Find where the given text appears and provide that cell's center as (x, y) coordinate. 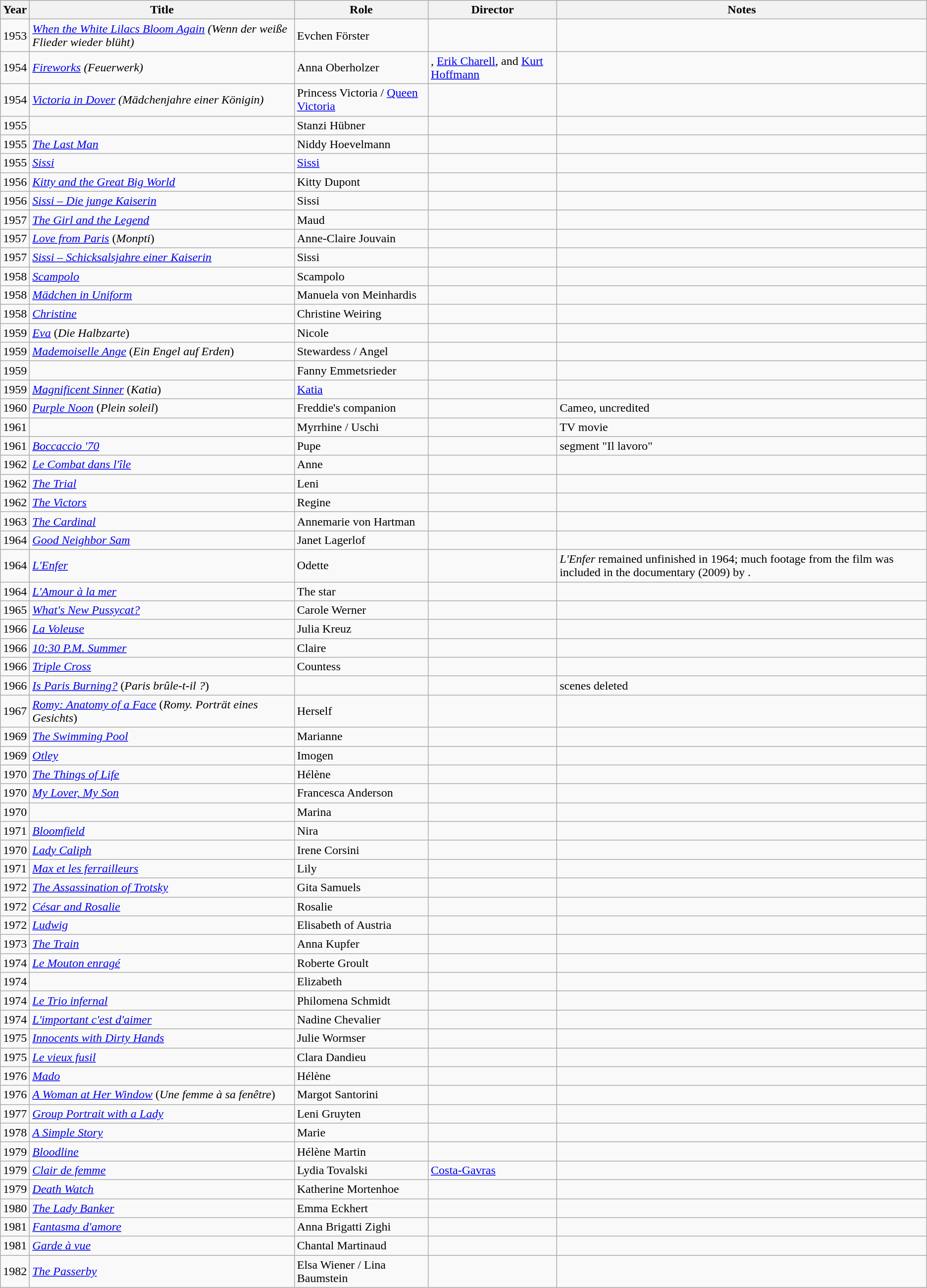
The Things of Life (162, 774)
A Woman at Her Window (Une femme à sa fenêtre) (162, 1095)
Myrrhine / Uschi (361, 427)
Countess (361, 667)
Roberte Groult (361, 963)
Nira (361, 831)
segment "Il lavoro" (742, 446)
Christine (162, 314)
scenes deleted (742, 686)
Fanny Emmetsrieder (361, 371)
Triple Cross (162, 667)
1978 (15, 1132)
Janet Lagerlof (361, 540)
Gita Samuels (361, 887)
1977 (15, 1114)
Julia Kreuz (361, 629)
1953 (15, 36)
What's New Pussycat? (162, 610)
Bloomfield (162, 831)
Stanzi Hübner (361, 125)
Hélène Martin (361, 1151)
The Swimming Pool (162, 737)
1965 (15, 610)
Sissi – Schicksalsjahre einer Kaiserin (162, 257)
, Erik Charell, and Kurt Hoffmann (493, 67)
Philomena Schmidt (361, 1001)
Le Combat dans l'île (162, 465)
Romy: Anatomy of a Face (Romy. Porträt eines Gesichts) (162, 711)
Julie Wormser (361, 1038)
Clara Dandieu (361, 1057)
Leni (361, 483)
Annemarie von Hartman (361, 521)
Innocents with Dirty Hands (162, 1038)
Victoria in Dover (Mädchenjahre einer Königin) (162, 100)
Nadine Chevalier (361, 1020)
Elsa Wiener / Lina Baumstein (361, 1271)
Kitty Dupont (361, 182)
L'Enfer (162, 566)
Anna Kupfer (361, 944)
Eva (Die Halbzarte) (162, 333)
The Trial (162, 483)
Marina (361, 812)
Lily (361, 868)
Clair de femme (162, 1170)
TV movie (742, 427)
My Lover, My Son (162, 793)
Manuela von Meinhardis (361, 295)
1963 (15, 521)
Le Mouton enragé (162, 963)
Claire (361, 648)
The Victors (162, 502)
1980 (15, 1208)
Boccaccio '70 (162, 446)
Christine Weiring (361, 314)
Marianne (361, 737)
Anna Oberholzer (361, 67)
Lydia Tovalski (361, 1170)
Odette (361, 566)
Cameo, uncredited (742, 408)
Lady Caliph (162, 850)
Mädchen in Uniform (162, 295)
Katherine Mortenhoe (361, 1189)
L'important c'est d'aimer (162, 1020)
Maud (361, 219)
César and Rosalie (162, 906)
The Last Man (162, 144)
Katia (361, 389)
Herself (361, 711)
La Voleuse (162, 629)
Group Portrait with a Lady (162, 1114)
Imogen (361, 755)
Fireworks (Feuerwerk) (162, 67)
The Cardinal (162, 521)
When the White Lilacs Bloom Again (Wenn der weiße Flieder wieder blüht) (162, 36)
1982 (15, 1271)
Fantasma d'amore (162, 1227)
The star (361, 591)
The Assassination of Trotsky (162, 887)
Leni Gruyten (361, 1114)
Chantal Martinaud (361, 1246)
Margot Santorini (361, 1095)
Emma Eckhert (361, 1208)
Rosalie (361, 906)
The Lady Banker (162, 1208)
L'Enfer remained unfinished in 1964; much footage from the film was included in the documentary (2009) by . (742, 566)
Francesca Anderson (361, 793)
A Simple Story (162, 1132)
Director (493, 10)
Evchen Förster (361, 36)
Garde à vue (162, 1246)
Mademoiselle Ange (Ein Engel auf Erden) (162, 352)
Anne-Claire Jouvain (361, 238)
Ludwig (162, 925)
Mado (162, 1076)
Good Neighbor Sam (162, 540)
Magnificent Sinner (Katia) (162, 389)
1973 (15, 944)
Freddie's companion (361, 408)
Role (361, 10)
Marie (361, 1132)
Stewardess / Angel (361, 352)
Pupe (361, 446)
Carole Werner (361, 610)
Love from Paris (Monpti) (162, 238)
Regine (361, 502)
Anne (361, 465)
The Train (162, 944)
Irene Corsini (361, 850)
Elizabeth (361, 982)
Max et les ferrailleurs (162, 868)
Elisabeth of Austria (361, 925)
Bloodline (162, 1151)
L'Amour à la mer (162, 591)
Year (15, 10)
Kitty and the Great Big World (162, 182)
1967 (15, 711)
Death Watch (162, 1189)
Costa-Gavras (493, 1170)
Le vieux fusil (162, 1057)
Title (162, 10)
Niddy Hoevelmann (361, 144)
Notes (742, 10)
The Girl and the Legend (162, 219)
Princess Victoria / Queen Victoria (361, 100)
Anna Brigatti Zighi (361, 1227)
10:30 P.M. Summer (162, 648)
Le Trio infernal (162, 1001)
Nicole (361, 333)
Purple Noon (Plein soleil) (162, 408)
Sissi – Die junge Kaiserin (162, 201)
1960 (15, 408)
Otley (162, 755)
The Passerby (162, 1271)
Is Paris Burning? (Paris brûle-t-il ?) (162, 686)
